Locate the cell with the specified text and output its (x, y) center coordinate. 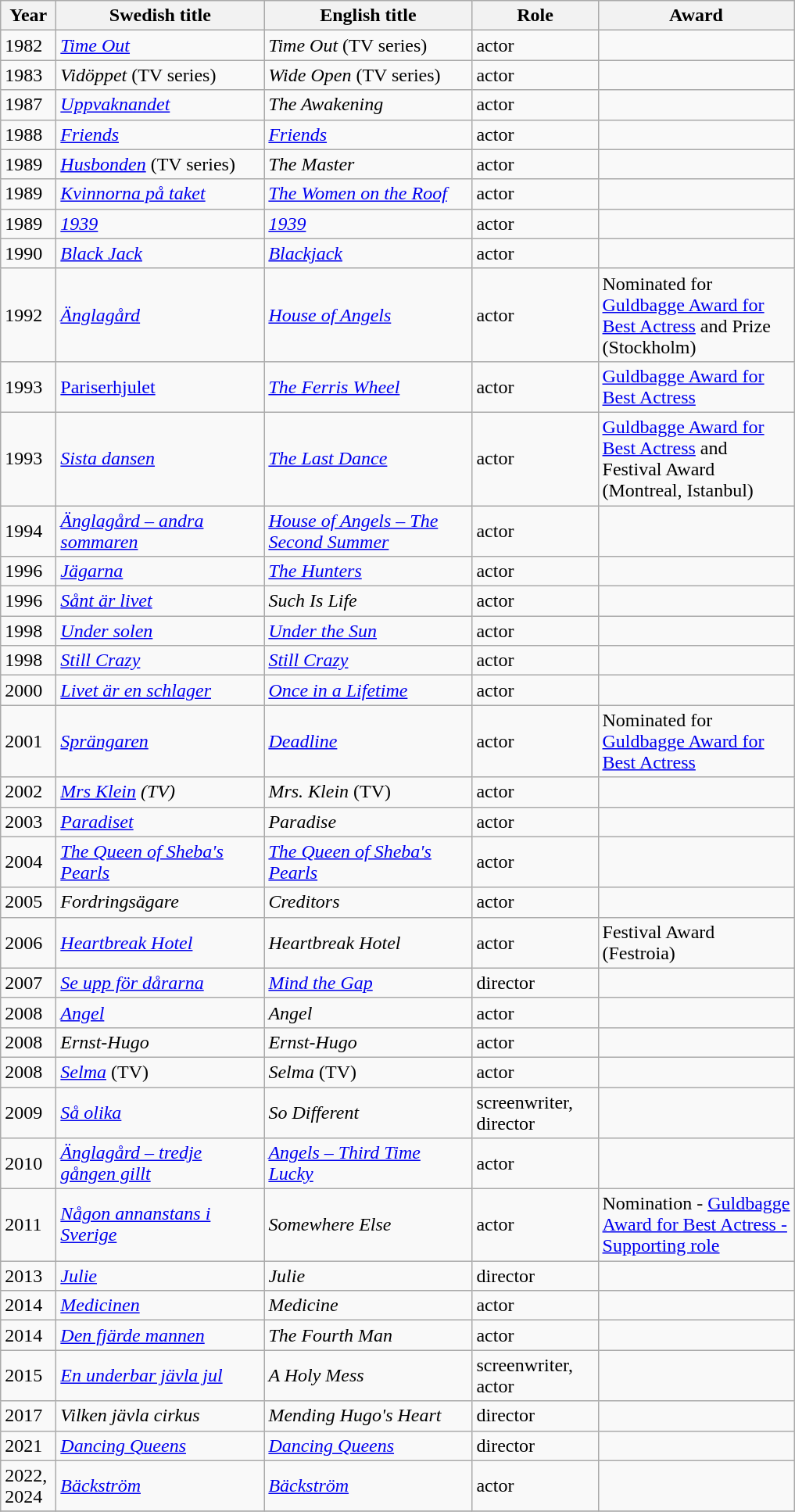
Mending Hugo's Heart (368, 1416)
The Hunters (368, 571)
Creditors (368, 902)
Angels – Third Time Lucky (368, 1163)
Livet är en schlager (160, 690)
Nominated for Guldbagge Award for Best Actress and Prize (Stockholm) (696, 314)
Paradise (368, 822)
Mind the Gap (368, 983)
The Fourth Man (368, 1335)
Under the Sun (368, 631)
Such Is Life (368, 601)
Once in a Lifetime (368, 690)
The Ferris Wheel (368, 386)
Guldbagge Award for Best Actress and Festival Award (Montreal, Istanbul) (696, 458)
Någon annanstans i Sverige (160, 1225)
Vilken jävla cirkus (160, 1416)
Swedish title (160, 16)
Deadline (368, 741)
1990 (28, 253)
1988 (28, 134)
Kvinnorna på taket (160, 194)
screenwriter, actor (535, 1376)
House of Angels – The Second Summer (368, 530)
Så olika (160, 1112)
Änglagård – andra sommaren (160, 530)
2007 (28, 983)
Medicinen (160, 1306)
Role (535, 16)
2005 (28, 902)
Black Jack (160, 253)
Fordringsägare (160, 902)
House of Angels (368, 314)
Den fjärde mannen (160, 1335)
Sista dansen (160, 458)
Festival Award (Festroia) (696, 943)
2003 (28, 822)
2004 (28, 862)
A Holy Mess (368, 1376)
Jägarna (160, 571)
2017 (28, 1416)
1987 (28, 105)
1994 (28, 530)
1982 (28, 45)
Änglagård (160, 314)
The Last Dance (368, 458)
Nominated for Guldbagge Award for Best Actress (696, 741)
Award (696, 16)
The Awakening (368, 105)
screenwriter, director (535, 1112)
Year (28, 16)
So Different (368, 1112)
1983 (28, 75)
2009 (28, 1112)
Mrs Klein (TV) (160, 792)
2010 (28, 1163)
2002 (28, 792)
The Master (368, 164)
Guldbagge Award for Best Actress (696, 386)
2022, 2024 (28, 1485)
Vidöppet (TV series) (160, 75)
2000 (28, 690)
Sånt är livet (160, 601)
Time Out (160, 45)
2013 (28, 1276)
2015 (28, 1376)
Pariserhjulet (160, 386)
2011 (28, 1225)
The Women on the Roof (368, 194)
Somewhere Else (368, 1225)
Uppvaknandet (160, 105)
En underbar jävla jul (160, 1376)
2001 (28, 741)
1992 (28, 314)
Mrs. Klein (TV) (368, 792)
Änglagård – tredje gången gillt (160, 1163)
Blackjack (368, 253)
Nomination - Guldbagge Award for Best Actress - Supporting role (696, 1225)
English title (368, 16)
Under solen (160, 631)
Time Out (TV series) (368, 45)
Medicine (368, 1306)
2021 (28, 1446)
Wide Open (TV series) (368, 75)
Husbonden (TV series) (160, 164)
2006 (28, 943)
Paradiset (160, 822)
Se upp för dårarna (160, 983)
Sprängaren (160, 741)
